Determine the (X, Y) coordinate at the center of the cell enclosing the given text.  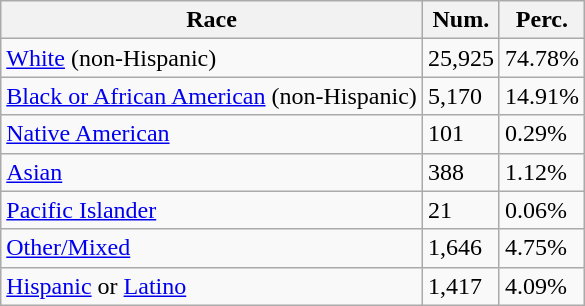
Other/Mixed (212, 248)
1.12% (542, 172)
388 (460, 172)
5,170 (460, 96)
14.91% (542, 96)
4.75% (542, 248)
Pacific Islander (212, 210)
0.06% (542, 210)
1,417 (460, 286)
White (non-Hispanic) (212, 58)
101 (460, 134)
1,646 (460, 248)
25,925 (460, 58)
4.09% (542, 286)
74.78% (542, 58)
Asian (212, 172)
Black or African American (non-Hispanic) (212, 96)
Num. (460, 20)
Native American (212, 134)
Perc. (542, 20)
Race (212, 20)
0.29% (542, 134)
21 (460, 210)
Hispanic or Latino (212, 286)
